Return [X, Y] of the center of cell containing provided text 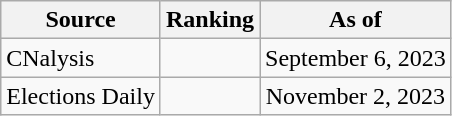
As of [356, 20]
November 2, 2023 [356, 96]
September 6, 2023 [356, 58]
Ranking [210, 20]
Source [81, 20]
Elections Daily [81, 96]
CNalysis [81, 58]
